Search for the cell housing the specified text and yield its (x, y) center coordinate. 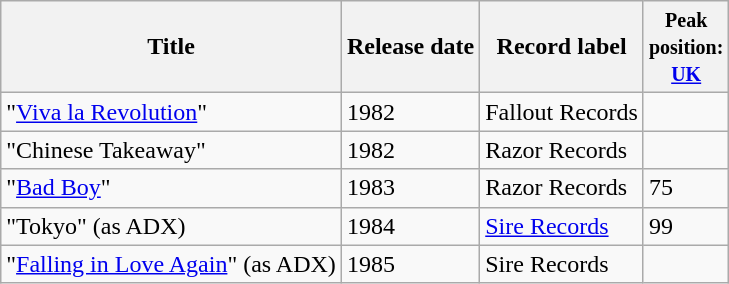
"Chinese Takeaway" (172, 150)
1984 (410, 226)
Title (172, 47)
1985 (410, 264)
75 (686, 188)
"Tokyo" (as ADX) (172, 226)
1983 (410, 188)
Fallout Records (562, 112)
"Bad Boy" (172, 188)
"Viva la Revolution" (172, 112)
Release date (410, 47)
Peak position: UK (686, 47)
"Falling in Love Again" (as ADX) (172, 264)
99 (686, 226)
Record label (562, 47)
